Output the (x, y) coordinate of the center of the cell containing the given text.  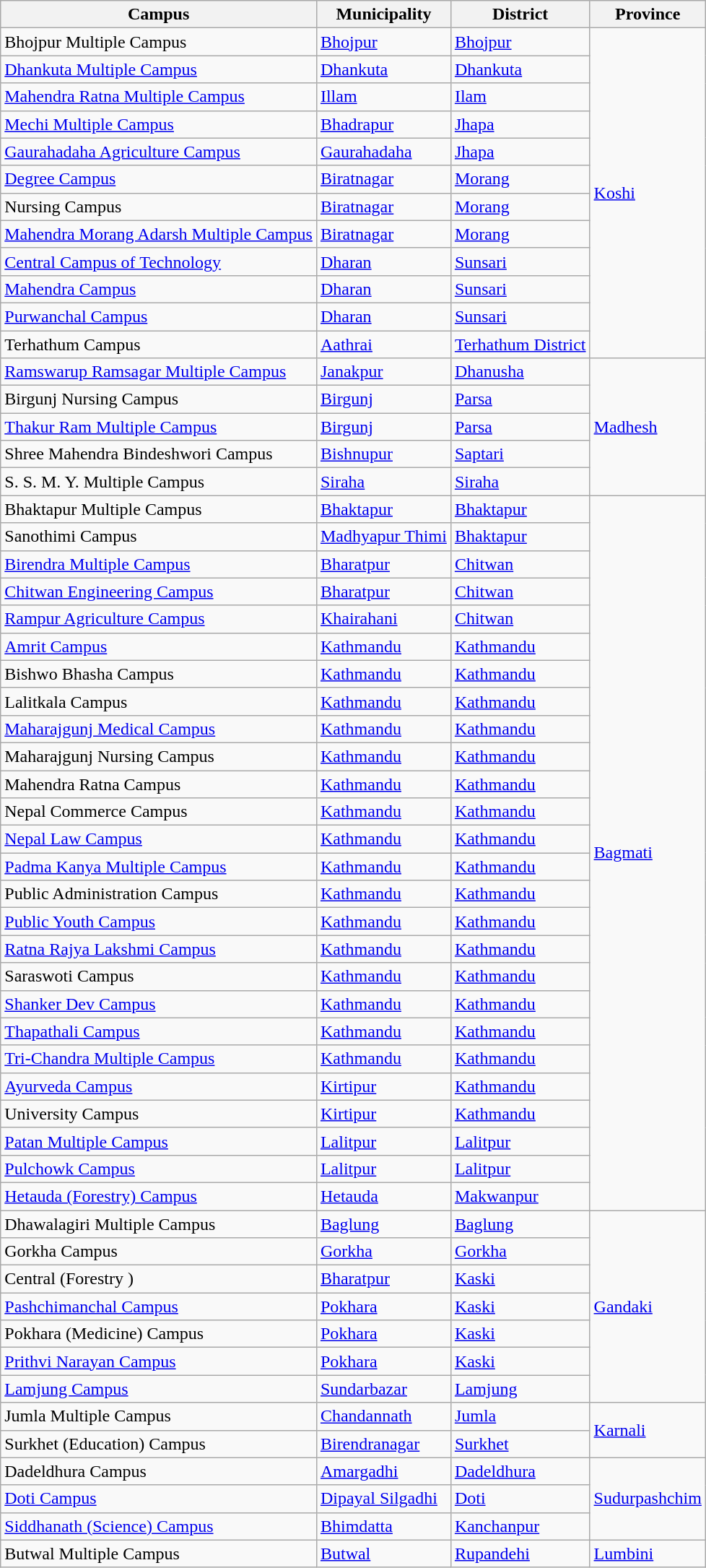
Public Youth Campus (159, 922)
Prithvi Narayan Campus (159, 1361)
Amargadhi (383, 1471)
Padma Kanya Multiple Campus (159, 867)
Dadeldhura Campus (159, 1471)
Degree Campus (159, 179)
Bhimdatta (383, 1526)
Chandannath (383, 1416)
Shree Mahendra Bindeshwori Campus (159, 454)
Sundarbazar (383, 1389)
Doti (520, 1499)
Terhathum Campus (159, 345)
Butwal Multiple Campus (159, 1554)
Karnali (648, 1430)
Terhathum District (520, 345)
Koshi (648, 194)
Pulchowk Campus (159, 1169)
Pokhara (Medicine) Campus (159, 1334)
Gaurahadaha (383, 152)
District (520, 14)
Madhyapur Thimi (383, 537)
Birgunj Nursing Campus (159, 399)
Butwal (383, 1554)
Gaurahadaha Agriculture Campus (159, 152)
Aathrai (383, 345)
Chitwan Engineering Campus (159, 592)
Lumbini (648, 1554)
Birendranagar (383, 1444)
Sanothimi Campus (159, 537)
Jumla Multiple Campus (159, 1416)
Ilam (520, 97)
Dadeldhura (520, 1471)
Siddhanath (Science) Campus (159, 1526)
Shanker Dev Campus (159, 1004)
Ratna Rajya Lakshmi Campus (159, 949)
Rupandehi (520, 1554)
Janakpur (383, 372)
Lalitkala Campus (159, 701)
Central Campus of Technology (159, 261)
Khairahani (383, 619)
Mahendra Ratna Multiple Campus (159, 97)
Saraswoti Campus (159, 976)
Doti Campus (159, 1499)
Makwanpur (520, 1196)
Municipality (383, 14)
Amrit Campus (159, 646)
Patan Multiple Campus (159, 1141)
Madhesh (648, 427)
Lamjung (520, 1389)
Birendra Multiple Campus (159, 564)
Pashchimanchal Campus (159, 1307)
Surkhet (Education) Campus (159, 1444)
Province (648, 14)
Illam (383, 97)
Bhaktapur Multiple Campus (159, 509)
Sudurpashchim (648, 1499)
Gorkha Campus (159, 1252)
Gandaki (648, 1307)
Bhojpur Multiple Campus (159, 42)
Public Administration Campus (159, 894)
Maharajgunj Medical Campus (159, 729)
Tri-Chandra Multiple Campus (159, 1059)
Bishwo Bhasha Campus (159, 674)
Central (Forestry ) (159, 1279)
Campus (159, 14)
Ayurveda Campus (159, 1086)
Nepal Commerce Campus (159, 812)
Jumla (520, 1416)
Mechi Multiple Campus (159, 124)
Lamjung Campus (159, 1389)
Mahendra Campus (159, 289)
Dhawalagiri Multiple Campus (159, 1224)
Maharajgunj Nursing Campus (159, 756)
Rampur Agriculture Campus (159, 619)
Bhadrapur (383, 124)
Kanchanpur (520, 1526)
Ramswarup Ramsagar Multiple Campus (159, 372)
Hetauda (383, 1196)
University Campus (159, 1114)
S. S. M. Y. Multiple Campus (159, 482)
Nepal Law Campus (159, 839)
Dhanusha (520, 372)
Thakur Ram Multiple Campus (159, 427)
Dipayal Silgadhi (383, 1499)
Mahendra Morang Adarsh Multiple Campus (159, 234)
Nursing Campus (159, 207)
Surkhet (520, 1444)
Bishnupur (383, 454)
Thapathali Campus (159, 1031)
Bagmati (648, 853)
Dhankuta Multiple Campus (159, 69)
Hetauda (Forestry) Campus (159, 1196)
Purwanchal Campus (159, 316)
Mahendra Ratna Campus (159, 784)
Saptari (520, 454)
